Return the [x, y] coordinate for the center point of the cell that contains the specified text.  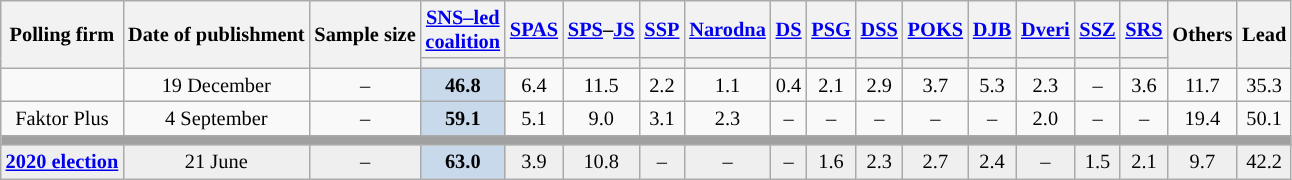
35.3 [1264, 85]
11.5 [602, 85]
1.5 [1098, 162]
0.4 [789, 85]
SSZ [1098, 29]
Sample size [364, 34]
2.0 [1045, 118]
3.9 [534, 162]
SRS [1144, 29]
3.1 [662, 118]
2.9 [880, 85]
Dveri [1045, 29]
5.1 [534, 118]
1.6 [830, 162]
Others [1203, 34]
21 June [216, 162]
Lead [1264, 34]
2.7 [936, 162]
Narodna [727, 29]
1.1 [727, 85]
59.1 [463, 118]
2.2 [662, 85]
SPS–JS [602, 29]
SPAS [534, 29]
SNS–ledcoalition [463, 29]
DJB [992, 29]
11.7 [1203, 85]
PSG [830, 29]
50.1 [1264, 118]
3.7 [936, 85]
Polling firm [62, 34]
9.7 [1203, 162]
6.4 [534, 85]
2.4 [992, 162]
63.0 [463, 162]
2020 election [62, 162]
19 December [216, 85]
Date of publishment [216, 34]
10.8 [602, 162]
19.4 [1203, 118]
5.3 [992, 85]
SSP [662, 29]
46.8 [463, 85]
9.0 [602, 118]
DSS [880, 29]
4 September [216, 118]
DS [789, 29]
Faktor Plus [62, 118]
42.2 [1264, 162]
3.6 [1144, 85]
POKS [936, 29]
